Capture the cell that displays the provided text and extract its [X, Y] central coordinate. 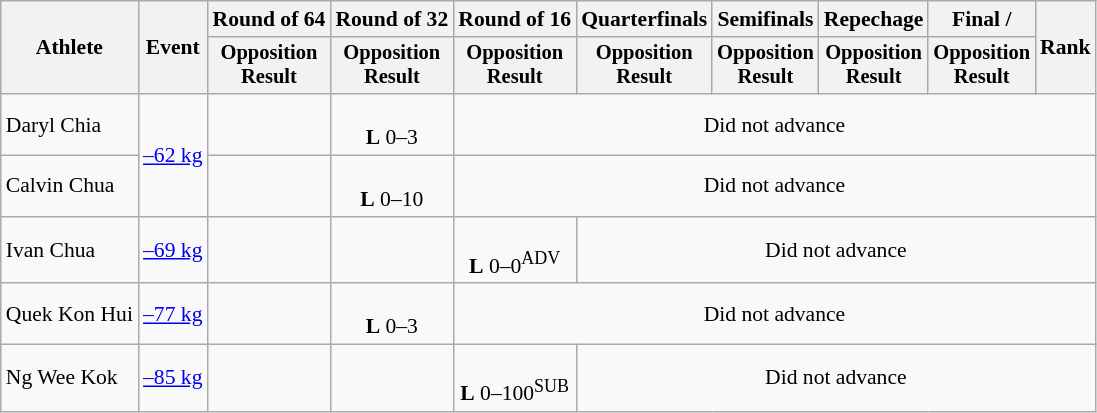
–69 kg [172, 250]
Round of 64 [268, 19]
Athlete [70, 48]
Repechage [874, 19]
–77 kg [172, 314]
–85 kg [172, 378]
Round of 16 [514, 19]
L 0–10 [392, 186]
Semifinals [766, 19]
Quek Kon Hui [70, 314]
L 0–100SUB [514, 378]
–62 kg [172, 155]
Quarterfinals [644, 19]
Final / [982, 19]
L 0–0ADV [514, 250]
Daryl Chia [70, 124]
Ivan Chua [70, 250]
Calvin Chua [70, 186]
Event [172, 48]
Rank [1066, 48]
Round of 32 [392, 19]
Ng Wee Kok [70, 378]
